Find where the given text appears and provide that cell's center as (x, y) coordinate. 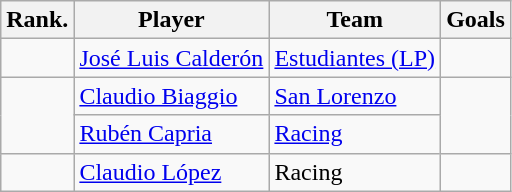
Estudiantes (LP) (355, 58)
Goals (476, 20)
Claudio López (172, 172)
Team (355, 20)
José Luis Calderón (172, 58)
Rubén Capria (172, 134)
San Lorenzo (355, 96)
Claudio Biaggio (172, 96)
Rank. (38, 20)
Player (172, 20)
